Detect which cell encompasses the target text, then output its (X, Y) center coordinate. 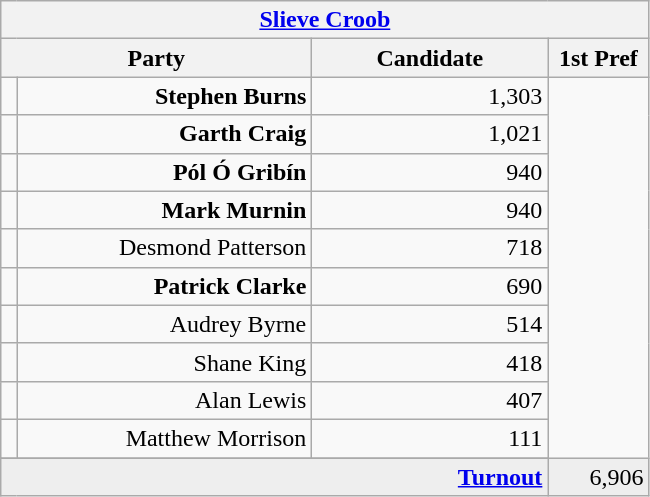
Turnout (274, 477)
Matthew Morrison (164, 438)
Shane King (164, 362)
Slieve Croob (325, 20)
1,021 (430, 134)
Patrick Clarke (164, 286)
Audrey Byrne (164, 324)
Alan Lewis (164, 400)
Party (156, 58)
Stephen Burns (164, 96)
690 (430, 286)
Desmond Patterson (164, 248)
Mark Murnin (164, 210)
6,906 (598, 477)
111 (430, 438)
Candidate (430, 58)
407 (430, 400)
514 (430, 324)
Pól Ó Gribín (164, 172)
Garth Craig (164, 134)
718 (430, 248)
418 (430, 362)
1,303 (430, 96)
1st Pref (598, 58)
